Search for the cell housing the specified text and yield its [x, y] center coordinate. 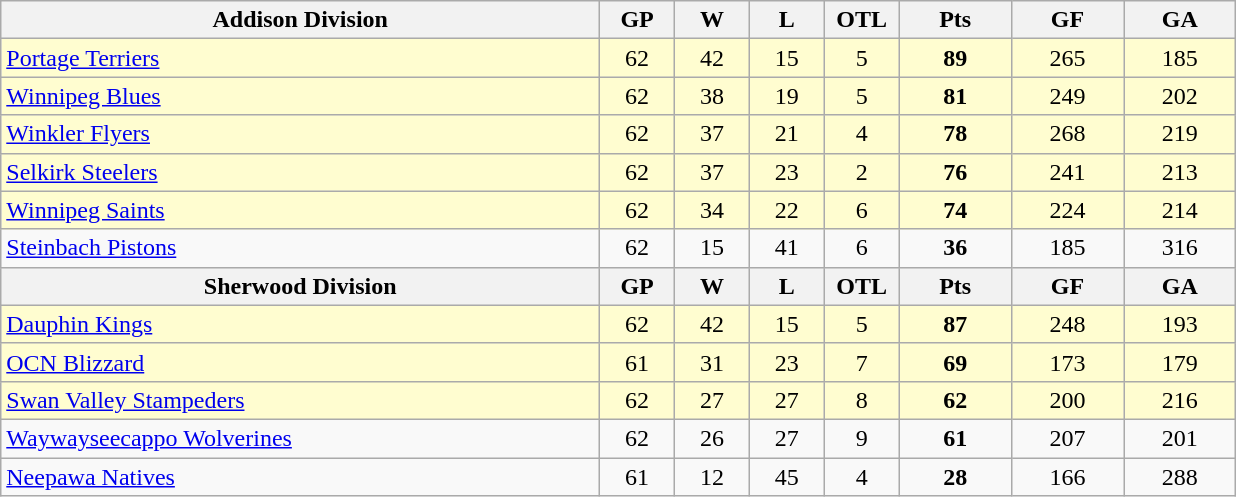
78 [955, 134]
81 [955, 96]
Winnipeg Blues [300, 96]
Dauphin Kings [300, 324]
74 [955, 210]
241 [1067, 172]
202 [1180, 96]
19 [786, 96]
45 [786, 477]
214 [1180, 210]
Addison Division [300, 20]
12 [712, 477]
200 [1067, 400]
76 [955, 172]
224 [1067, 210]
265 [1067, 58]
219 [1180, 134]
Selkirk Steelers [300, 172]
248 [1067, 324]
69 [955, 362]
2 [862, 172]
193 [1180, 324]
Sherwood Division [300, 286]
268 [1067, 134]
Winkler Flyers [300, 134]
41 [786, 248]
22 [786, 210]
316 [1180, 248]
207 [1067, 438]
Swan Valley Stampeders [300, 400]
7 [862, 362]
249 [1067, 96]
179 [1180, 362]
36 [955, 248]
Neepawa Natives [300, 477]
Winnipeg Saints [300, 210]
Portage Terriers [300, 58]
89 [955, 58]
21 [786, 134]
Waywayseecappo Wolverines [300, 438]
213 [1180, 172]
8 [862, 400]
34 [712, 210]
87 [955, 324]
28 [955, 477]
38 [712, 96]
OCN Blizzard [300, 362]
201 [1180, 438]
216 [1180, 400]
9 [862, 438]
166 [1067, 477]
31 [712, 362]
173 [1067, 362]
Steinbach Pistons [300, 248]
288 [1180, 477]
26 [712, 438]
